Scan for the cell matching the given text and deliver its (x, y) coordinate at center. 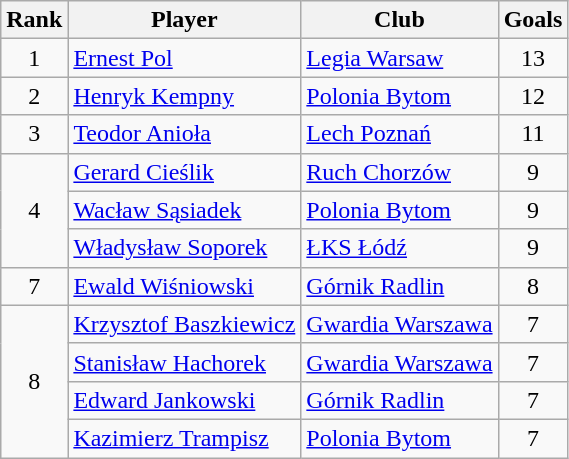
Kazimierz Trampisz (184, 438)
Gerard Cieślik (184, 172)
Henryk Kempny (184, 96)
Ernest Pol (184, 58)
Lech Poznań (400, 134)
Krzysztof Baszkiewicz (184, 324)
Ruch Chorzów (400, 172)
Legia Warsaw (400, 58)
Stanisław Hachorek (184, 362)
ŁKS Łódź (400, 248)
3 (34, 134)
Teodor Anioła (184, 134)
Wacław Sąsiadek (184, 210)
Władysław Soporek (184, 248)
11 (533, 134)
Player (184, 20)
Club (400, 20)
12 (533, 96)
4 (34, 210)
Edward Jankowski (184, 400)
2 (34, 96)
13 (533, 58)
1 (34, 58)
Ewald Wiśniowski (184, 286)
Rank (34, 20)
Goals (533, 20)
